Identify which cell holds the provided text, then report its (x, y) central coordinate. 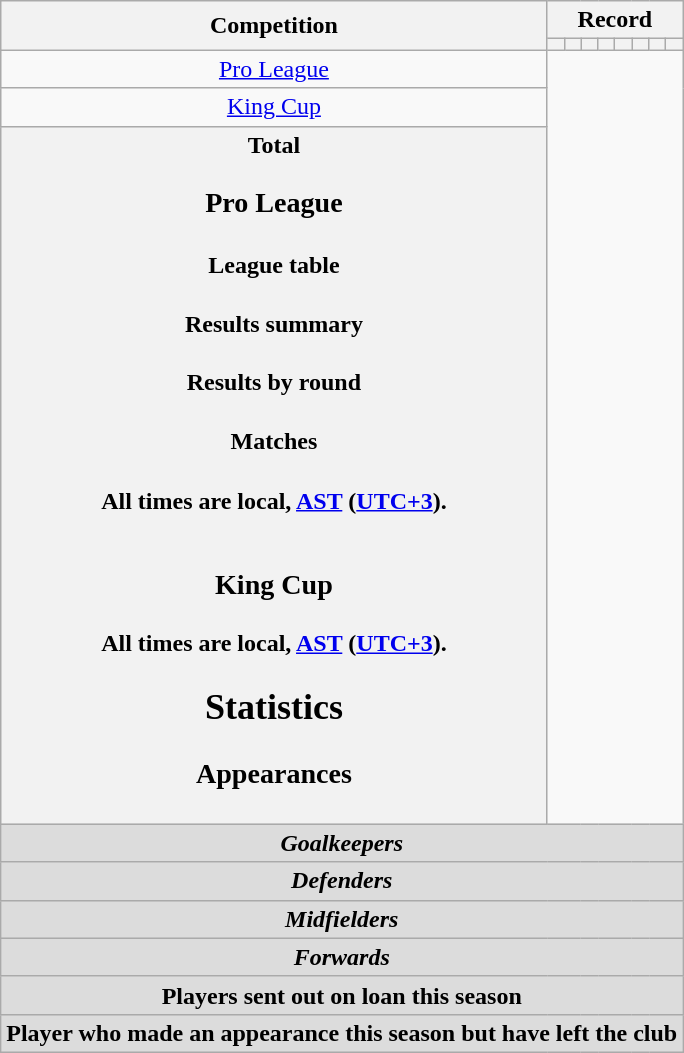
Player who made an appearance this season but have left the club (342, 1033)
Defenders (342, 881)
King Cup (274, 107)
Pro League (274, 69)
Midfielders (342, 919)
Forwards (342, 957)
Record (615, 20)
Players sent out on loan this season (342, 995)
Goalkeepers (342, 843)
Competition (274, 26)
